Locate the cell with the specified text and output its (X, Y) center coordinate. 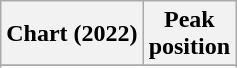
Chart (2022) (72, 34)
Peakposition (189, 34)
